For the text-containing cell, return its midpoint in (x, y) coordinate format. 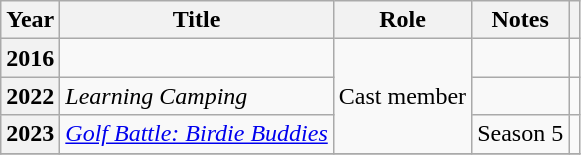
Season 5 (520, 134)
Role (402, 20)
Year (30, 20)
Title (196, 20)
Golf Battle: Birdie Buddies (196, 134)
Notes (520, 20)
2023 (30, 134)
2022 (30, 96)
2016 (30, 58)
Learning Camping (196, 96)
Cast member (402, 96)
